Scan for the cell matching the given text and deliver its (x, y) coordinate at center. 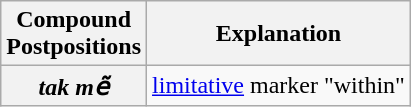
Explanation (279, 34)
tak mẽ (74, 86)
CompoundPostpositions (74, 34)
limitative marker "within" (279, 86)
